Locate the cell with the specified text and output its [x, y] center coordinate. 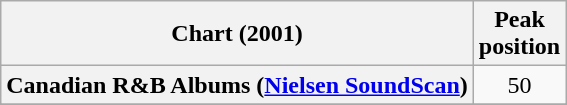
Peakposition [519, 34]
50 [519, 85]
Chart (2001) [238, 34]
Canadian R&B Albums (Nielsen SoundScan) [238, 85]
